Return [x, y] of the center of cell containing provided text 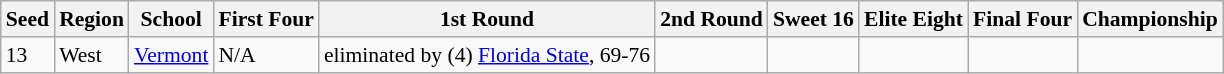
N/A [266, 55]
First Four [266, 19]
Elite Eight [914, 19]
Vermont [171, 55]
2nd Round [712, 19]
Seed [28, 19]
School [171, 19]
1st Round [487, 19]
eliminated by (4) Florida State, 69-76 [487, 55]
13 [28, 55]
Final Four [1022, 19]
West [92, 55]
Championship [1150, 19]
Sweet 16 [814, 19]
Region [92, 19]
